Return the [x, y] coordinate for the center point of the cell that contains the specified text.  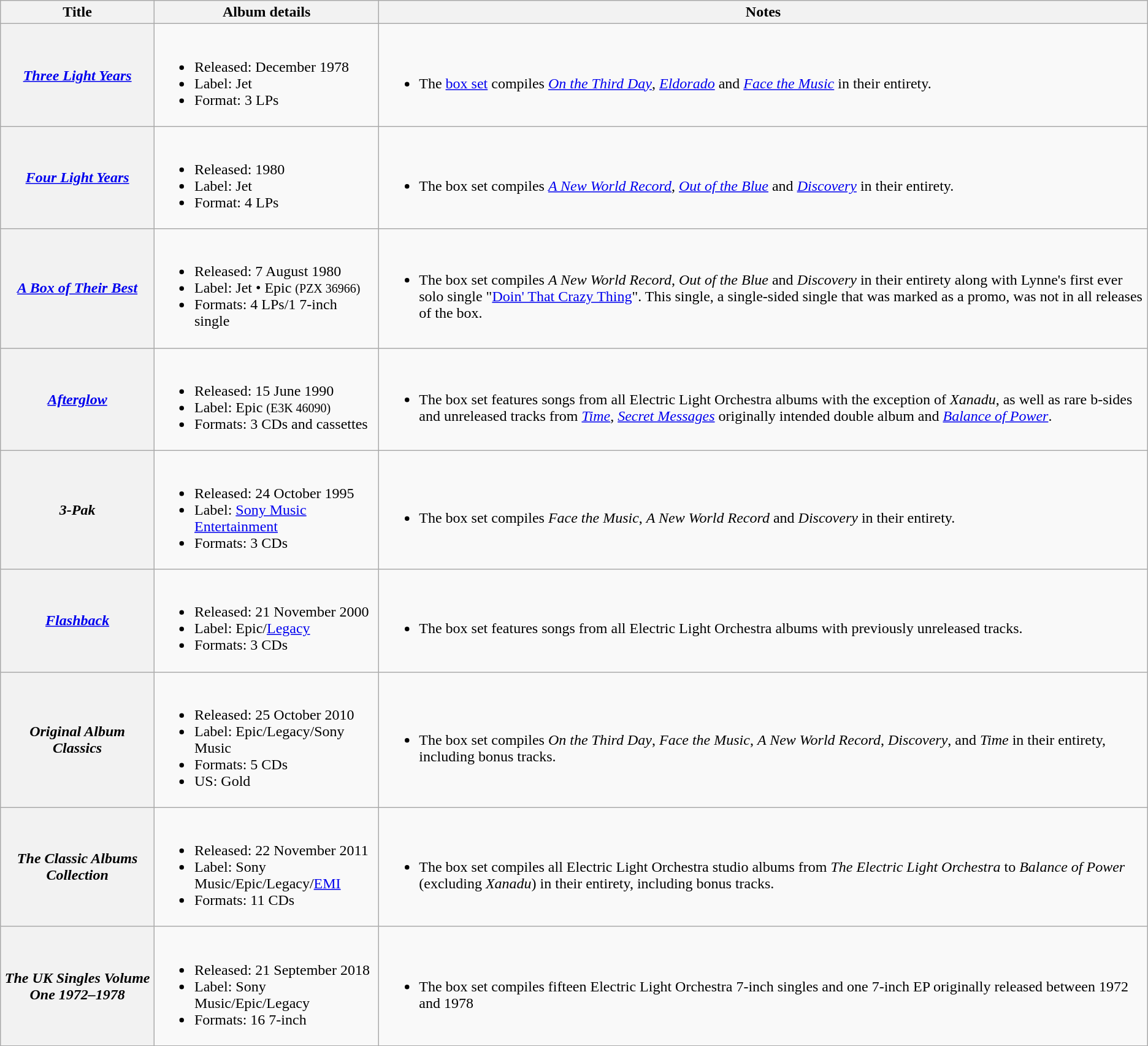
Album details [266, 12]
3-Pak [77, 510]
The UK Singles Volume One 1972–1978 [77, 986]
Original Album Classics [77, 740]
Released: 22 November 2011Label: Sony Music/Epic/Legacy/EMI Formats: 11 CDs [266, 867]
Released: 24 October 1995Label: Sony Music EntertainmentFormats: 3 CDs [266, 510]
Released: 21 September 2018Label: Sony Music/Epic/Legacy Formats: 16 7-inch [266, 986]
The box set compiles On the Third Day, Eldorado and Face the Music in their entirety. [763, 75]
Released: 1980Label: JetFormat: 4 LPs [266, 178]
The box set compiles On the Third Day, Face the Music, A New World Record, Discovery, and Time in their entirety, including bonus tracks. [763, 740]
Released: 15 June 1990Label: Epic (E3K 46090)Formats: 3 CDs and cassettes [266, 399]
The box set compiles A New World Record, Out of the Blue and Discovery in their entirety. [763, 178]
Four Light Years [77, 178]
Title [77, 12]
The box set features songs from all Electric Light Orchestra albums with previously unreleased tracks. [763, 621]
Released: 7 August 1980Label: Jet • Epic (PZX 36966)Formats: 4 LPs/1 7-inch single [266, 288]
The box set compiles fifteen Electric Light Orchestra 7-inch singles and one 7-inch EP originally released between 1972 and 1978 [763, 986]
Notes [763, 12]
Released: 21 November 2000Label: Epic/Legacy Formats: 3 CDs [266, 621]
Flashback [77, 621]
A Box of Their Best [77, 288]
Released: December 1978Label: JetFormat: 3 LPs [266, 75]
Released: 25 October 2010Label: Epic/Legacy/Sony Music Formats: 5 CDsUS: Gold [266, 740]
The Classic Albums Collection [77, 867]
Afterglow [77, 399]
The box set compiles Face the Music, A New World Record and Discovery in their entirety. [763, 510]
Three Light Years [77, 75]
